Scan for the cell matching the given text and deliver its (X, Y) coordinate at center. 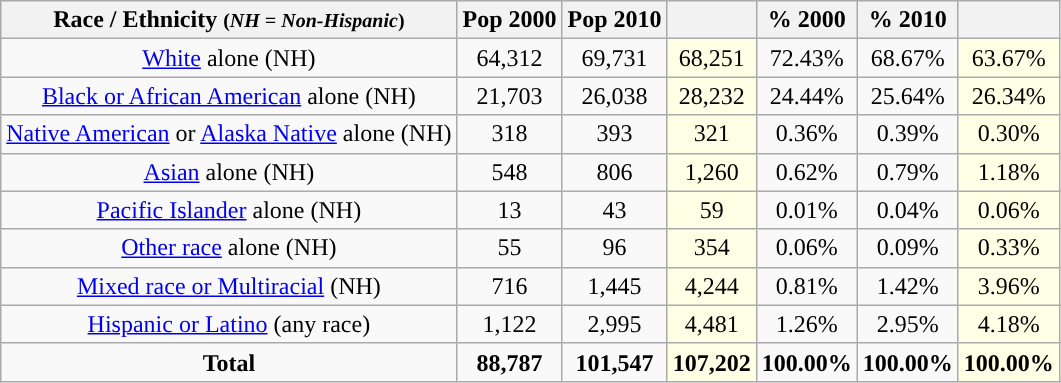
69,731 (614, 58)
354 (712, 248)
% 2010 (908, 20)
Mixed race or Multiracial (NH) (229, 286)
63.67% (1008, 58)
43 (614, 210)
0.09% (908, 248)
1.26% (806, 324)
0.01% (806, 210)
26,038 (614, 96)
Hispanic or Latino (any race) (229, 324)
107,202 (712, 362)
0.36% (806, 134)
Black or African American alone (NH) (229, 96)
26.34% (1008, 96)
0.04% (908, 210)
Native American or Alaska Native alone (NH) (229, 134)
3.96% (1008, 286)
Asian alone (NH) (229, 172)
0.33% (1008, 248)
548 (510, 172)
321 (712, 134)
13 (510, 210)
Pop 2000 (510, 20)
0.81% (806, 286)
716 (510, 286)
0.30% (1008, 134)
806 (614, 172)
25.64% (908, 96)
24.44% (806, 96)
64,312 (510, 58)
0.79% (908, 172)
1.18% (1008, 172)
59 (712, 210)
4,244 (712, 286)
1.42% (908, 286)
Race / Ethnicity (NH = Non-Hispanic) (229, 20)
2,995 (614, 324)
Other race alone (NH) (229, 248)
4,481 (712, 324)
Pacific Islander alone (NH) (229, 210)
Total (229, 362)
% 2000 (806, 20)
28,232 (712, 96)
55 (510, 248)
Pop 2010 (614, 20)
1,260 (712, 172)
White alone (NH) (229, 58)
4.18% (1008, 324)
1,122 (510, 324)
318 (510, 134)
68,251 (712, 58)
72.43% (806, 58)
0.39% (908, 134)
68.67% (908, 58)
0.62% (806, 172)
21,703 (510, 96)
393 (614, 134)
96 (614, 248)
1,445 (614, 286)
101,547 (614, 362)
2.95% (908, 324)
88,787 (510, 362)
